Extract the [x, y] coordinate from the center of the cell holding the provided text.  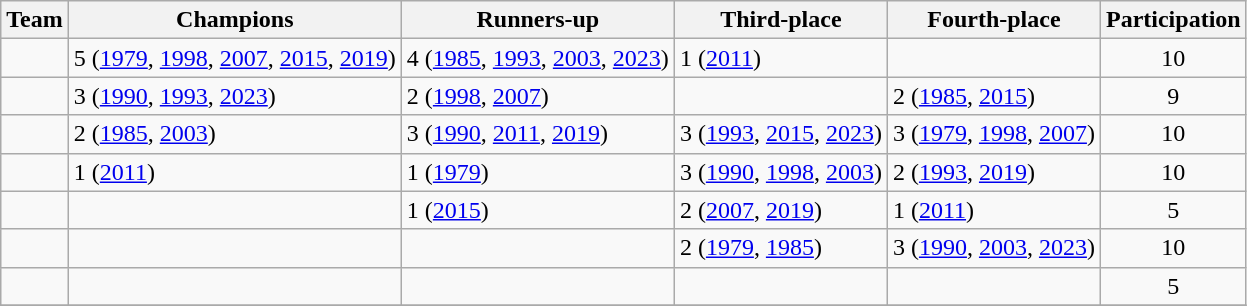
2 (1993, 2019) [994, 172]
3 (1990, 2003, 2023) [994, 248]
Third-place [780, 20]
1 (1979) [538, 172]
3 (1990, 1993, 2023) [234, 96]
3 (1993, 2015, 2023) [780, 134]
3 (1990, 1998, 2003) [780, 172]
1 (2015) [538, 210]
2 (1985, 2003) [234, 134]
Runners-up [538, 20]
2 (1985, 2015) [994, 96]
Team [35, 20]
2 (1979, 1985) [780, 248]
4 (1985, 1993, 2003, 2023) [538, 58]
Fourth-place [994, 20]
3 (1979, 1998, 2007) [994, 134]
2 (1998, 2007) [538, 96]
9 [1173, 96]
Champions [234, 20]
3 (1990, 2011, 2019) [538, 134]
5 (1979, 1998, 2007, 2015, 2019) [234, 58]
Participation [1173, 20]
2 (2007, 2019) [780, 210]
